For the text-containing cell, return its midpoint in (x, y) coordinate format. 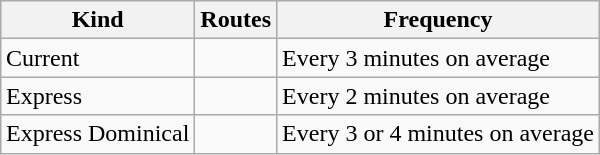
Routes (236, 20)
Every 3 or 4 minutes on average (438, 134)
Kind (97, 20)
Current (97, 58)
Express (97, 96)
Express Dominical (97, 134)
Every 2 minutes on average (438, 96)
Frequency (438, 20)
Every 3 minutes on average (438, 58)
